Detect which cell encompasses the target text, then output its [x, y] center coordinate. 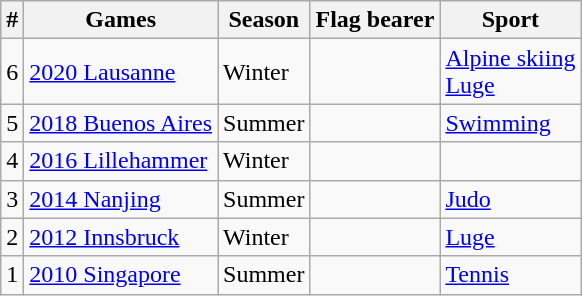
6 [12, 72]
Judo [510, 199]
2020 Lausanne [121, 72]
1 [12, 275]
4 [12, 161]
2014 Nanjing [121, 199]
2016 Lillehammer [121, 161]
2012 Innsbruck [121, 237]
Games [121, 20]
2010 Singapore [121, 275]
2 [12, 237]
Swimming [510, 123]
Luge [510, 237]
Season [264, 20]
5 [12, 123]
Flag bearer [375, 20]
3 [12, 199]
Alpine skiingLuge [510, 72]
Sport [510, 20]
# [12, 20]
Tennis [510, 275]
2018 Buenos Aires [121, 123]
